Extract the (x, y) coordinate from the center of the cell holding the provided text.  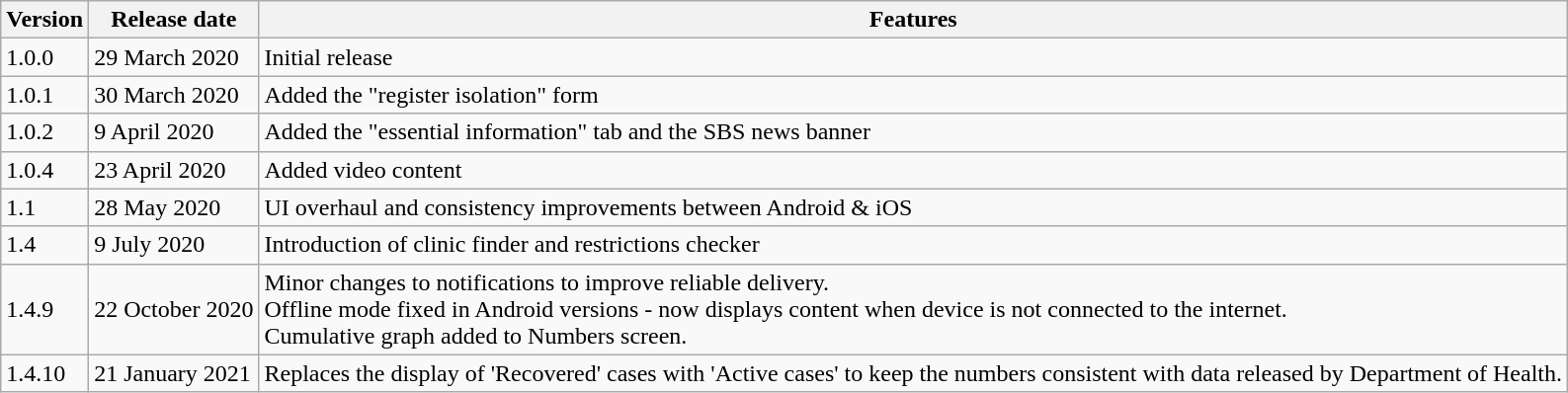
1.0.1 (45, 95)
1.0.0 (45, 57)
Added the "essential information" tab and the SBS news banner (913, 132)
30 March 2020 (174, 95)
29 March 2020 (174, 57)
21 January 2021 (174, 373)
Initial release (913, 57)
1.1 (45, 207)
Features (913, 20)
1.4.9 (45, 309)
22 October 2020 (174, 309)
1.4 (45, 245)
28 May 2020 (174, 207)
Replaces the display of 'Recovered' cases with 'Active cases' to keep the numbers consistent with data released by Department of Health. (913, 373)
Version (45, 20)
1.4.10 (45, 373)
Added the "register isolation" form (913, 95)
UI overhaul and consistency improvements between Android & iOS (913, 207)
9 July 2020 (174, 245)
9 April 2020 (174, 132)
23 April 2020 (174, 170)
Added video content (913, 170)
Release date (174, 20)
1.0.4 (45, 170)
1.0.2 (45, 132)
Introduction of clinic finder and restrictions checker (913, 245)
